Output the [X, Y] coordinate of the center of the cell containing the given text.  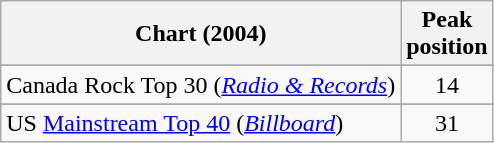
US Mainstream Top 40 (Billboard) [201, 123]
Chart (2004) [201, 34]
Peakposition [447, 34]
14 [447, 85]
Canada Rock Top 30 (Radio & Records) [201, 85]
31 [447, 123]
